For the text-containing cell, return its midpoint in [x, y] coordinate format. 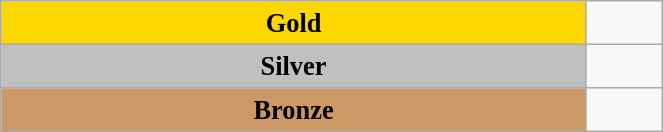
Gold [294, 22]
Bronze [294, 109]
Silver [294, 66]
